Return the (x, y) coordinate for the center point of the cell that contains the specified text.  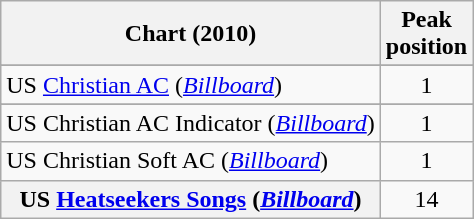
US Heatseekers Songs (Billboard) (191, 199)
US Christian AC Indicator (Billboard) (191, 123)
Chart (2010) (191, 34)
US Christian Soft AC (Billboard) (191, 161)
14 (426, 199)
US Christian AC (Billboard) (191, 85)
Peak position (426, 34)
